Return the [x, y] coordinate for the center point of the cell that contains the specified text.  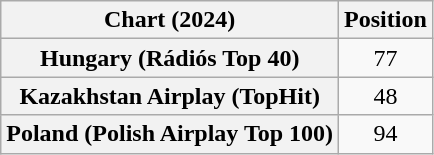
Chart (2024) [170, 20]
Kazakhstan Airplay (TopHit) [170, 96]
Hungary (Rádiós Top 40) [170, 58]
Position [386, 20]
77 [386, 58]
Poland (Polish Airplay Top 100) [170, 134]
48 [386, 96]
94 [386, 134]
